Search for the cell housing the specified text and yield its (X, Y) center coordinate. 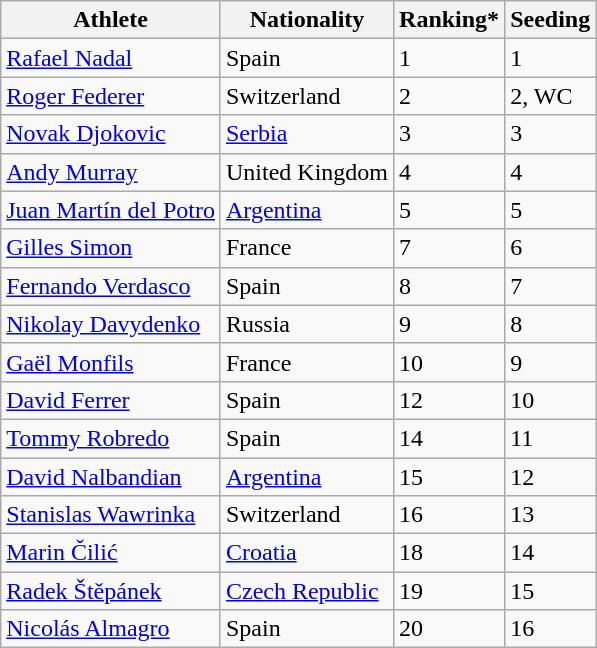
Ranking* (450, 20)
19 (450, 591)
Tommy Robredo (111, 438)
Serbia (306, 134)
Rafael Nadal (111, 58)
20 (450, 629)
David Nalbandian (111, 477)
Fernando Verdasco (111, 286)
Nationality (306, 20)
Marin Čilić (111, 553)
Roger Federer (111, 96)
Czech Republic (306, 591)
Nicolás Almagro (111, 629)
Juan Martín del Potro (111, 210)
Seeding (550, 20)
United Kingdom (306, 172)
Croatia (306, 553)
Russia (306, 324)
2 (450, 96)
6 (550, 248)
Gilles Simon (111, 248)
18 (450, 553)
Stanislas Wawrinka (111, 515)
11 (550, 438)
13 (550, 515)
Nikolay Davydenko (111, 324)
Novak Djokovic (111, 134)
Radek Štěpánek (111, 591)
David Ferrer (111, 400)
2, WC (550, 96)
Andy Murray (111, 172)
Athlete (111, 20)
Gaël Monfils (111, 362)
